Locate the cell with the specified text and output its [x, y] center coordinate. 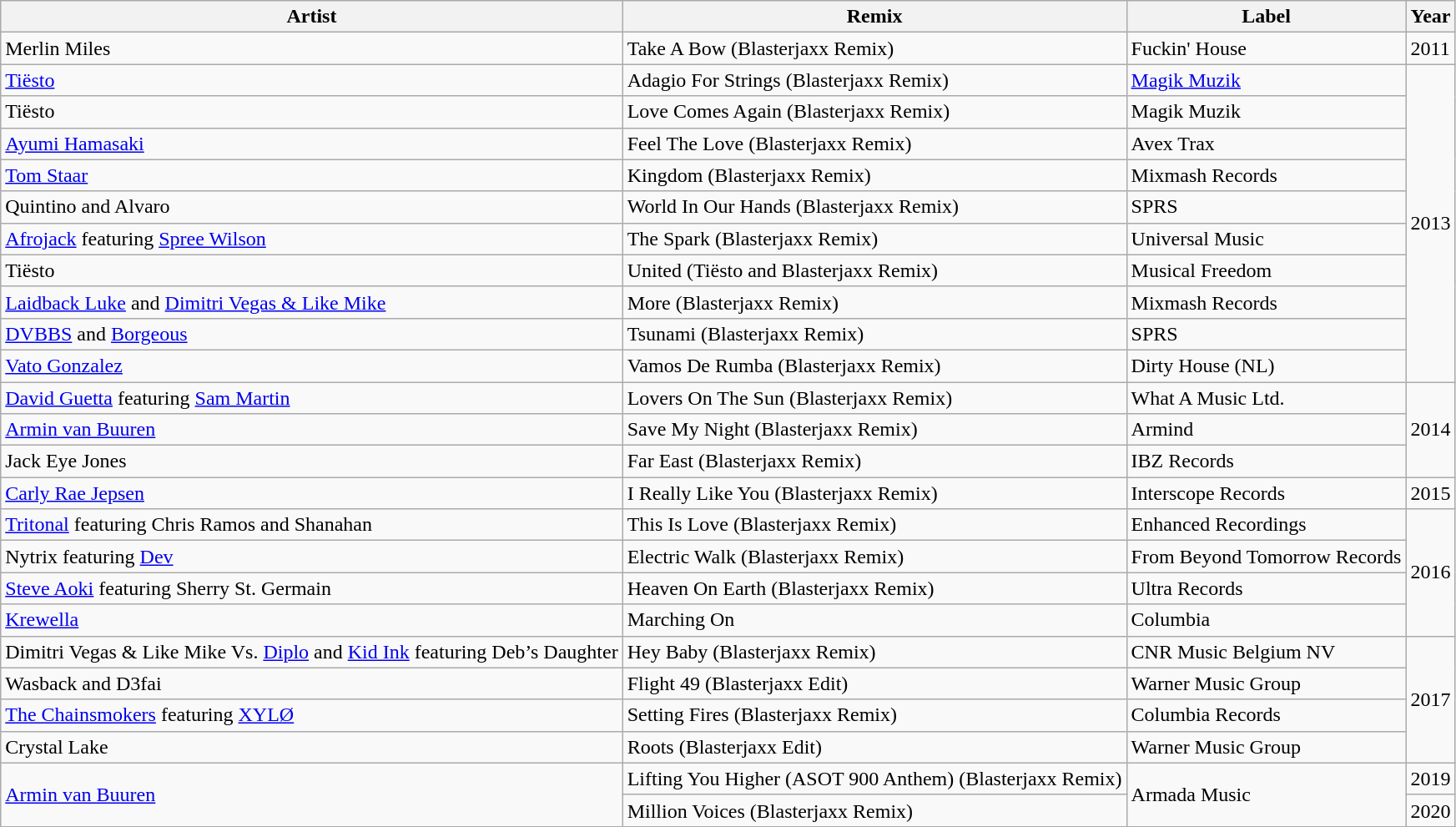
Hey Baby (Blasterjaxx Remix) [874, 652]
Afrojack featuring Spree Wilson [312, 239]
Roots (Blasterjaxx Edit) [874, 747]
2011 [1430, 48]
World In Our Hands (Blasterjaxx Remix) [874, 207]
Wasback and D3fai [312, 683]
Quintino and Alvaro [312, 207]
Jack Eye Jones [312, 461]
Electric Walk (Blasterjaxx Remix) [874, 557]
2013 [1430, 224]
Vato Gonzalez [312, 366]
Krewella [312, 620]
Armind [1267, 430]
Avex Trax [1267, 144]
Love Comes Again (Blasterjaxx Remix) [874, 112]
IBZ Records [1267, 461]
CNR Music Belgium NV [1267, 652]
I Really Like You (Blasterjaxx Remix) [874, 493]
Adagio For Strings (Blasterjaxx Remix) [874, 80]
Marching On [874, 620]
Columbia [1267, 620]
Ultra Records [1267, 588]
Tsunami (Blasterjaxx Remix) [874, 334]
Remix [874, 17]
Armada Music [1267, 794]
Kingdom (Blasterjaxx Remix) [874, 175]
Label [1267, 17]
Lifting You Higher (ASOT 900 Anthem) (Blasterjaxx Remix) [874, 779]
From Beyond Tomorrow Records [1267, 557]
Artist [312, 17]
Far East (Blasterjaxx Remix) [874, 461]
Steve Aoki featuring Sherry St. Germain [312, 588]
Heaven On Earth (Blasterjaxx Remix) [874, 588]
Columbia Records [1267, 715]
Ayumi Hamasaki [312, 144]
Dimitri Vegas & Like Mike Vs. Diplo and Kid Ink featuring Deb’s Daughter [312, 652]
Enhanced Recordings [1267, 525]
Fuckin' House [1267, 48]
Tritonal featuring Chris Ramos and Shanahan [312, 525]
2016 [1430, 572]
More (Blasterjaxx Remix) [874, 302]
Setting Fires (Blasterjaxx Remix) [874, 715]
The Spark (Blasterjaxx Remix) [874, 239]
United (Tiësto and Blasterjaxx Remix) [874, 270]
Interscope Records [1267, 493]
Take A Bow (Blasterjaxx Remix) [874, 48]
David Guetta featuring Sam Martin [312, 398]
Vamos De Rumba (Blasterjaxx Remix) [874, 366]
2020 [1430, 810]
Laidback Luke and Dimitri Vegas & Like Mike [312, 302]
DVBBS and Borgeous [312, 334]
Lovers On The Sun (Blasterjaxx Remix) [874, 398]
What A Music Ltd. [1267, 398]
Year [1430, 17]
Million Voices (Blasterjaxx Remix) [874, 810]
2015 [1430, 493]
Flight 49 (Blasterjaxx Edit) [874, 683]
Merlin Miles [312, 48]
2017 [1430, 699]
Musical Freedom [1267, 270]
The Chainsmokers featuring XYLØ [312, 715]
Nytrix featuring Dev [312, 557]
Crystal Lake [312, 747]
2019 [1430, 779]
2014 [1430, 430]
Feel The Love (Blasterjaxx Remix) [874, 144]
Save My Night (Blasterjaxx Remix) [874, 430]
This Is Love (Blasterjaxx Remix) [874, 525]
Carly Rae Jepsen [312, 493]
Dirty House (NL) [1267, 366]
Universal Music [1267, 239]
Tom Staar [312, 175]
